Return the [x, y] coordinate for the center point of the cell that contains the specified text.  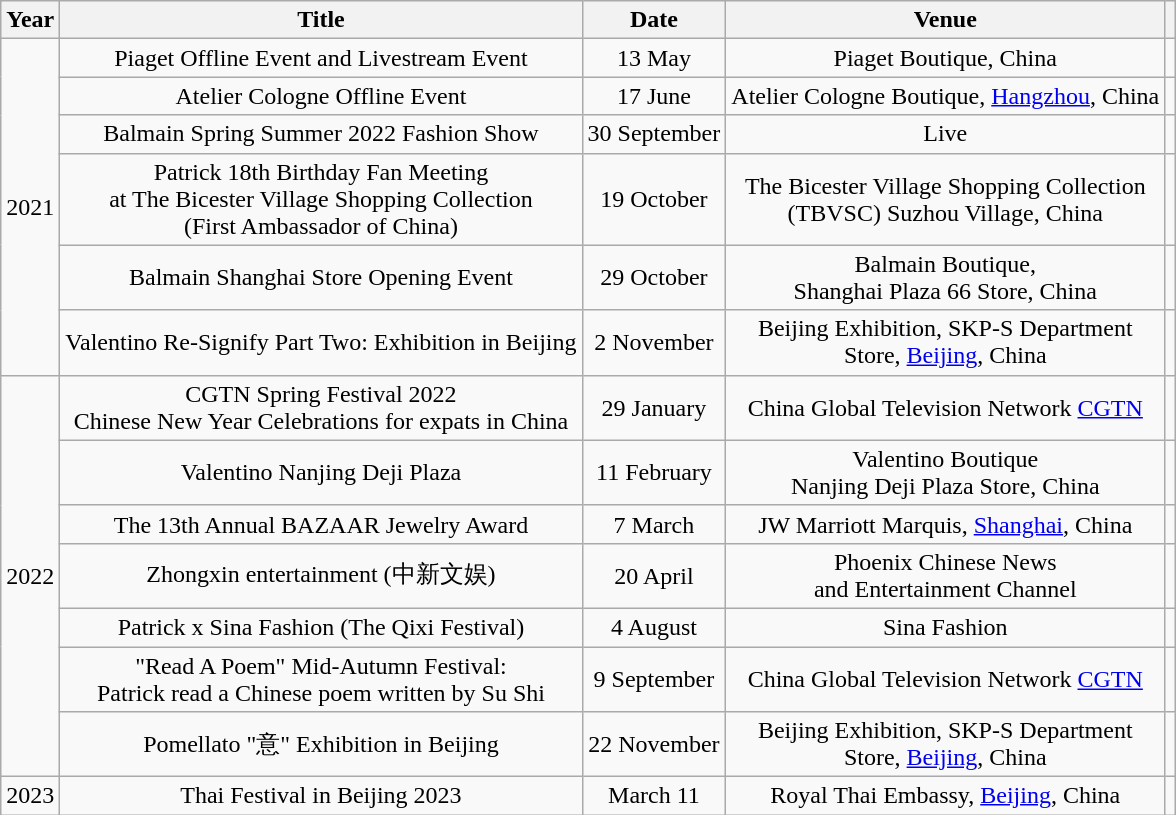
7 March [654, 524]
30 September [654, 134]
Live [946, 134]
Pomellato "意" Exhibition in Beijing [321, 744]
Valentino Re-Signify Part Two: Exhibition in Beijing [321, 342]
13 May [654, 58]
Patrick x Sina Fashion (The Qixi Festival) [321, 627]
4 August [654, 627]
2023 [30, 796]
The 13th Annual BAZAAR Jewelry Award [321, 524]
Valentino BoutiqueNanjing Deji Plaza Store, China [946, 472]
"Read A Poem" Mid-Autumn Festival: Patrick read a Chinese poem written by Su Shi [321, 678]
Balmain Shanghai Store Opening Event [321, 278]
Valentino Nanjing Deji Plaza [321, 472]
11 February [654, 472]
Royal Thai Embassy, Beijing, China [946, 796]
Piaget Offline Event and Livestream Event [321, 58]
Date [654, 20]
Year [30, 20]
CGTN Spring Festival 2022Chinese New Year Celebrations for expats in China [321, 408]
Balmain Boutique,Shanghai Plaza 66 Store, China [946, 278]
19 October [654, 199]
29 January [654, 408]
Sina Fashion [946, 627]
Title [321, 20]
9 September [654, 678]
2 November [654, 342]
Thai Festival in Beijing 2023 [321, 796]
The Bicester Village Shopping Collection (TBVSC) Suzhou Village, China [946, 199]
29 October [654, 278]
Atelier Cologne Boutique, Hangzhou, China [946, 96]
Phoenix Chinese Newsand Entertainment Channel [946, 576]
March ️11 [654, 796]
Patrick 18th Birthday Fan Meetingat The Bicester Village Shopping Collection(First Ambassador of China) [321, 199]
Atelier Cologne Offline Event [321, 96]
Zhongxin entertainment (中新文娱) [321, 576]
Piaget Boutique, China [946, 58]
JW Marriott Marquis, Shanghai, China [946, 524]
2021 [30, 207]
22 November [654, 744]
17 June [654, 96]
20 April [654, 576]
Venue [946, 20]
Balmain Spring Summer 2022 Fashion Show [321, 134]
2022 [30, 576]
